Output the [x, y] coordinate of the center of the cell containing the given text.  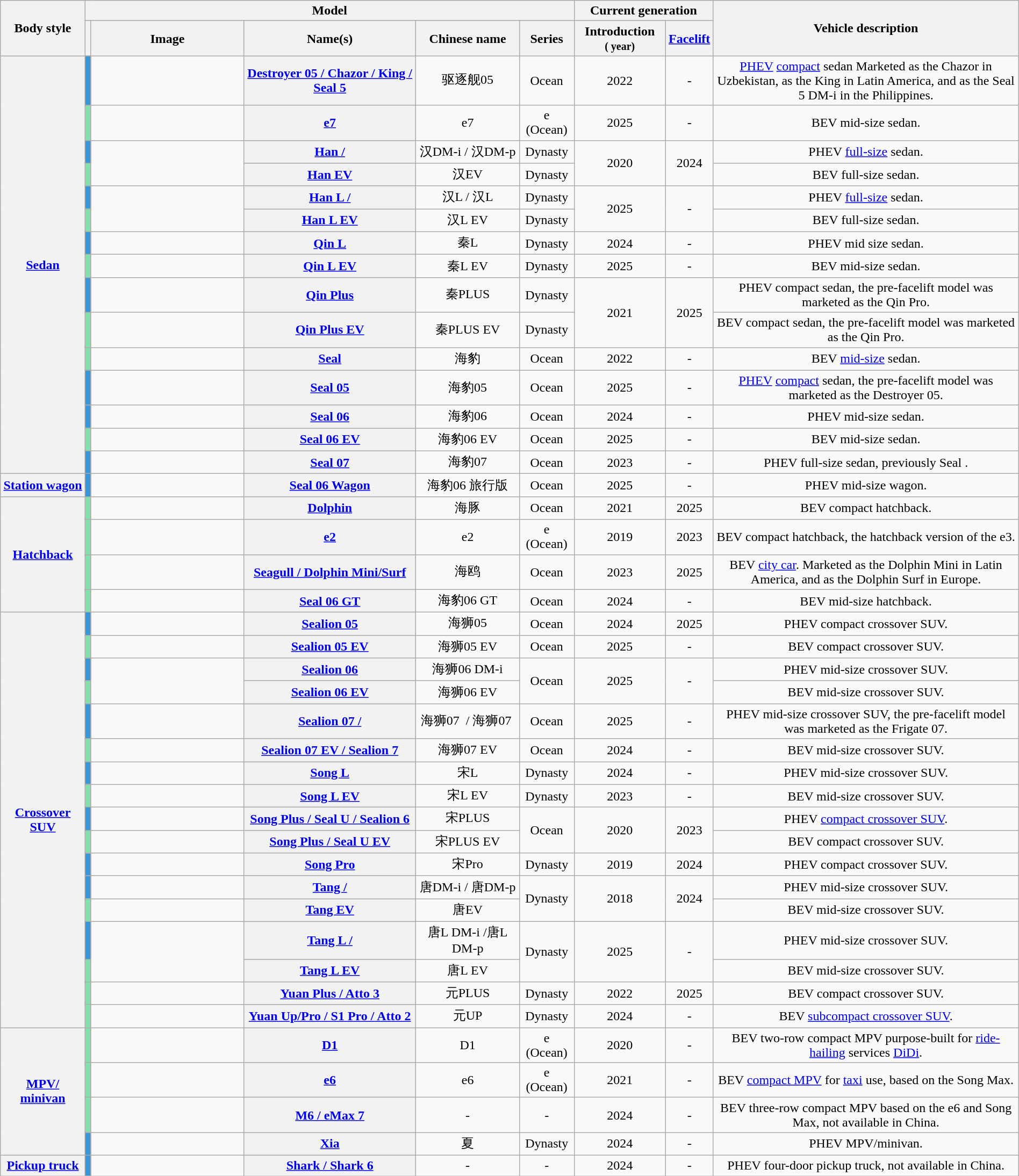
宋PLUS EV [468, 841]
Qin Plus [330, 294]
海豹 [468, 359]
Tang / [330, 888]
Song Plus / Seal U / Sealion 6 [330, 819]
海鸥 [468, 572]
Seal [330, 359]
Dolphin [330, 508]
Han L EV [330, 220]
PHEV mid-size crossover SUV, the pre-facelift model was marketed as the Frigate 07. [866, 721]
Seal 06 Wagon [330, 486]
Song L EV [330, 796]
Sealion 05 EV [330, 647]
海狮06 EV [468, 692]
Seal 05 [330, 388]
元UP [468, 1016]
汉L EV [468, 220]
Chinese name [468, 39]
海豹05 [468, 388]
BEV compact hatchback. [866, 508]
宋Pro [468, 865]
Pickup truck [43, 1165]
夏 [468, 1144]
唐DM-i / 唐DM-p [468, 888]
Name(s) [330, 39]
Shark / Shark 6 [330, 1165]
宋L EV [468, 796]
Tang L EV [330, 970]
PHEV full-size sedan, previously Seal . [866, 462]
PHEV compact sedan, the pre-facelift model was marketed as the Qin Pro. [866, 294]
Seal 06 EV [330, 439]
Destroyer 05 / Chazor / King / Seal 5 [330, 81]
Qin L EV [330, 266]
Introduction( year) [620, 39]
Yuan Up/Pro / S1 Pro / Atto 2 [330, 1016]
元PLUS [468, 994]
PHEV mid-size sedan. [866, 417]
2018 [620, 898]
PHEV compact sedan, the pre-facelift model was marketed as the Destroyer 05. [866, 388]
Song L [330, 774]
Image [167, 39]
海豹06 旅行版 [468, 486]
BEV mid-size hatchback. [866, 601]
PHEV four-door pickup truck, not available in China. [866, 1165]
汉EV [468, 175]
Tang L / [330, 940]
Seagull / Dolphin Mini/Surf [330, 572]
Body style [43, 28]
M6 / eMax 7 [330, 1115]
Yuan Plus / Atto 3 [330, 994]
BEV compact MPV for taxi use, based on the Song Max. [866, 1080]
Current generation [644, 11]
海豹06 EV [468, 439]
秦PLUS [468, 294]
Station wagon [43, 486]
MPV/minivan [43, 1092]
海狮06 DM-i [468, 669]
PHEV mid-size wagon. [866, 486]
Crossover SUV [43, 820]
宋L [468, 774]
Song Plus / Seal U EV [330, 841]
Han / [330, 151]
PHEV MPV/minivan. [866, 1144]
Song Pro [330, 865]
BEV compact sedan, the pre-facelift model was marketed as the Qin Pro. [866, 330]
Seal 06 GT [330, 601]
汉L / 汉L [468, 198]
BEV compact hatchback, the hatchback version of the e3. [866, 537]
宋PLUS [468, 819]
PHEV mid size sedan. [866, 243]
Model [329, 11]
海豹06 [468, 417]
Sealion 05 [330, 624]
Han EV [330, 175]
Qin Plus EV [330, 330]
秦L [468, 243]
海豹07 [468, 462]
BEV three-row compact MPV based on the e6 and Song Max, not available in China. [866, 1115]
Sealion 07 EV / Sealion 7 [330, 750]
Series [547, 39]
Facelift [689, 39]
海狮07 / 海狮07 [468, 721]
BEV city car. Marketed as the Dolphin Mini in Latin America, and as the Dolphin Surf in Europe. [866, 572]
海豹06 GT [468, 601]
PHEV compact sedan Marketed as the Chazor in Uzbekistan, as the King in Latin America, and as the Seal 5 DM-i in the Philippines. [866, 81]
秦L EV [468, 266]
Seal 07 [330, 462]
海豚 [468, 508]
唐L EV [468, 970]
Sealion 07 / [330, 721]
Sealion 06 [330, 669]
Qin L [330, 243]
BEV two-row compact MPV purpose-built for ride-hailing services DiDi. [866, 1045]
Sealion 06 EV [330, 692]
Vehicle description [866, 28]
Han L / [330, 198]
海狮07 EV [468, 750]
Tang EV [330, 910]
Xia [330, 1144]
Sedan [43, 265]
Hatchback [43, 554]
秦PLUS EV [468, 330]
Seal 06 [330, 417]
唐EV [468, 910]
BEV subcompact crossover SUV. [866, 1016]
海狮05 EV [468, 647]
唐L DM-i /唐L DM-p [468, 940]
汉DM-i / 汉DM-p [468, 151]
海狮05 [468, 624]
驱逐舰05 [468, 81]
